Return the (x, y) coordinate for the center point of the cell that contains the specified text.  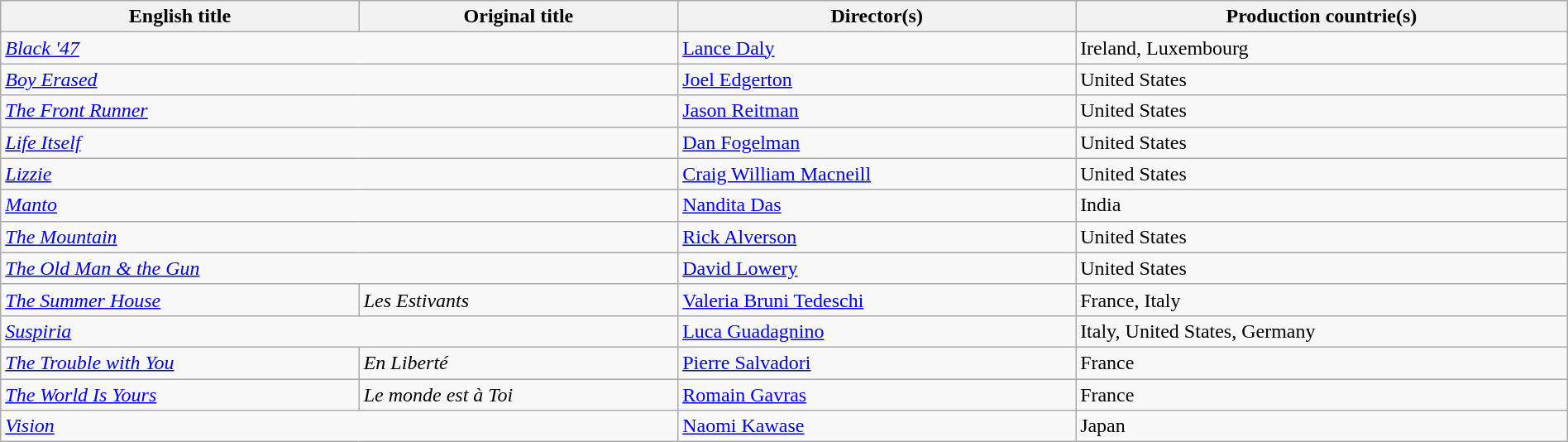
France, Italy (1322, 300)
The Old Man & the Gun (339, 268)
Lizzie (339, 174)
Nandita Das (877, 205)
Japan (1322, 426)
The World Is Yours (180, 395)
The Summer House (180, 300)
Vision (339, 426)
Dan Fogelman (877, 142)
Manto (339, 205)
Pierre Salvadori (877, 363)
The Trouble with You (180, 363)
English title (180, 17)
En Liberté (519, 363)
Original title (519, 17)
Joel Edgerton (877, 79)
India (1322, 205)
Italy, United States, Germany (1322, 331)
The Front Runner (339, 111)
Romain Gavras (877, 395)
Luca Guadagnino (877, 331)
Craig William Macneill (877, 174)
Le monde est à Toi (519, 395)
The Mountain (339, 237)
Lance Daly (877, 48)
Director(s) (877, 17)
Valeria Bruni Tedeschi (877, 300)
Jason Reitman (877, 111)
Naomi Kawase (877, 426)
David Lowery (877, 268)
Life Itself (339, 142)
Production countrie(s) (1322, 17)
Black '47 (339, 48)
Suspiria (339, 331)
Rick Alverson (877, 237)
Ireland, Luxembourg (1322, 48)
Boy Erased (339, 79)
Les Estivants (519, 300)
